Determine the [X, Y] coordinate at the center of the cell enclosing the given text.  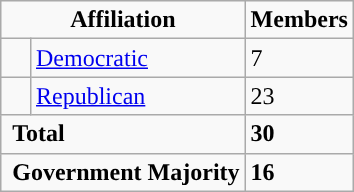
16 [299, 172]
7 [299, 58]
Republican [138, 96]
Government Majority [123, 172]
Total [123, 134]
Affiliation [123, 20]
23 [299, 96]
Members [299, 20]
Democratic [138, 58]
30 [299, 134]
